Return the (x, y) coordinate for the center point of the cell that contains the specified text.  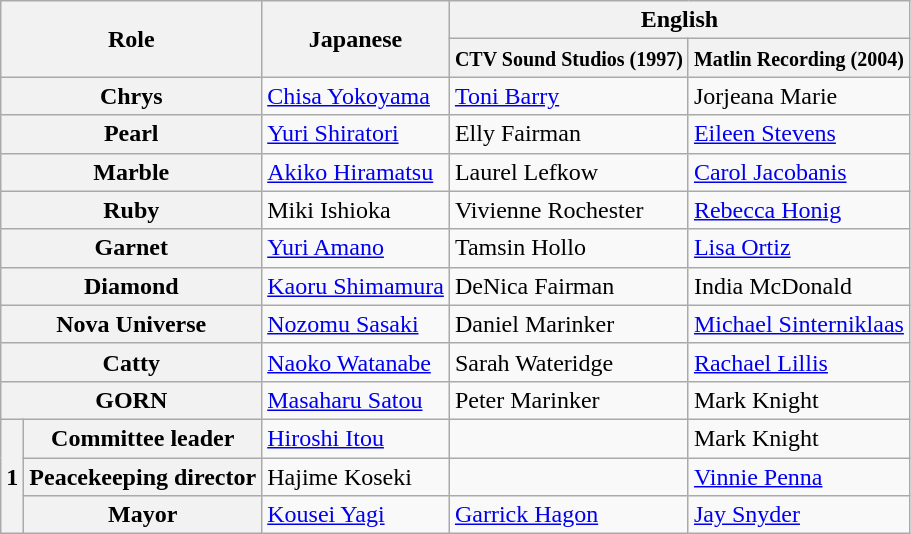
Eileen Stevens (798, 134)
Hajime Koseki (356, 477)
Sarah Wateridge (568, 362)
Garrick Hagon (568, 515)
Matlin Recording (2004) (798, 58)
GORN (132, 400)
Laurel Lefkow (568, 172)
India McDonald (798, 286)
Diamond (132, 286)
Lisa Ortiz (798, 248)
Japanese (356, 39)
Carol Jacobanis (798, 172)
Yuri Amano (356, 248)
1 (12, 476)
Pearl (132, 134)
Ruby (132, 210)
CTV Sound Studios (1997) (568, 58)
Naoko Watanabe (356, 362)
Elly Fairman (568, 134)
Nova Universe (132, 324)
Vinnie Penna (798, 477)
Michael Sinterniklaas (798, 324)
Vivienne Rochester (568, 210)
Masaharu Satou (356, 400)
Toni Barry (568, 96)
Rebecca Honig (798, 210)
Yuri Shiratori (356, 134)
Chrys (132, 96)
Peacekeeping director (143, 477)
Chisa Yokoyama (356, 96)
Jorjeana Marie (798, 96)
Garnet (132, 248)
Akiko Hiramatsu (356, 172)
Role (132, 39)
Tamsin Hollo (568, 248)
Committee leader (143, 438)
Daniel Marinker (568, 324)
Hiroshi Itou (356, 438)
English (679, 20)
DeNica Fairman (568, 286)
Kaoru Shimamura (356, 286)
Rachael Lillis (798, 362)
Miki Ishioka (356, 210)
Mayor (143, 515)
Jay Snyder (798, 515)
Marble (132, 172)
Nozomu Sasaki (356, 324)
Catty (132, 362)
Peter Marinker (568, 400)
Kousei Yagi (356, 515)
